For the text-containing cell, return its midpoint in [x, y] coordinate format. 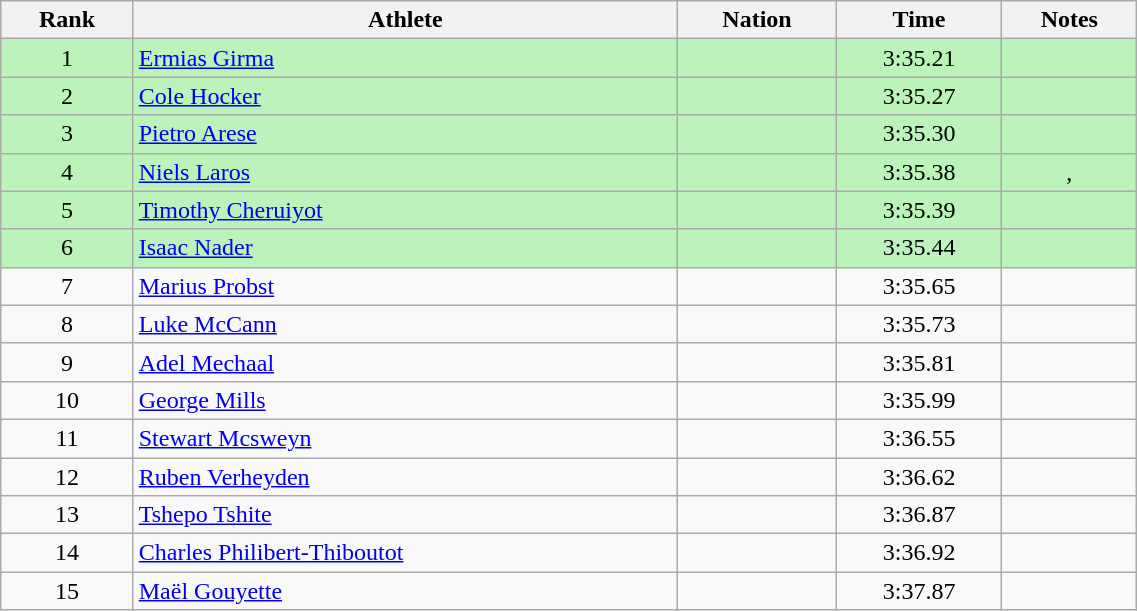
Maël Gouyette [405, 591]
Tshepo Tshite [405, 515]
3:36.92 [918, 553]
3:35.39 [918, 210]
3:36.87 [918, 515]
3:35.21 [918, 58]
4 [67, 172]
3:35.99 [918, 400]
Adel Mechaal [405, 362]
Ermias Girma [405, 58]
8 [67, 324]
10 [67, 400]
3:35.81 [918, 362]
14 [67, 553]
13 [67, 515]
3:35.30 [918, 134]
Nation [758, 20]
3:36.62 [918, 477]
1 [67, 58]
11 [67, 438]
6 [67, 248]
9 [67, 362]
George Mills [405, 400]
Timothy Cheruiyot [405, 210]
3:35.27 [918, 96]
Charles Philibert-Thiboutot [405, 553]
3:35.73 [918, 324]
3:35.38 [918, 172]
Stewart Mcsweyn [405, 438]
Cole Hocker [405, 96]
Athlete [405, 20]
3:35.65 [918, 286]
3:37.87 [918, 591]
3 [67, 134]
5 [67, 210]
7 [67, 286]
Isaac Nader [405, 248]
Marius Probst [405, 286]
Niels Laros [405, 172]
, [1070, 172]
2 [67, 96]
Luke McCann [405, 324]
Notes [1070, 20]
3:36.55 [918, 438]
12 [67, 477]
15 [67, 591]
Ruben Verheyden [405, 477]
Rank [67, 20]
Pietro Arese [405, 134]
3:35.44 [918, 248]
Time [918, 20]
